Extract the (x, y) coordinate from the center of the cell holding the provided text.  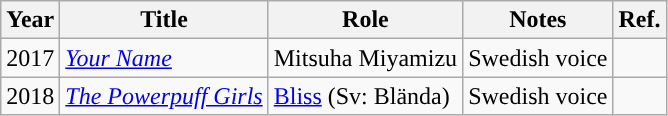
Title (164, 20)
Role (365, 20)
Mitsuha Miyamizu (365, 58)
Bliss (Sv: Blända) (365, 96)
2018 (30, 96)
Notes (538, 20)
2017 (30, 58)
Ref. (640, 20)
The Powerpuff Girls (164, 96)
Year (30, 20)
Your Name (164, 58)
